Scan for the cell matching the given text and deliver its [X, Y] coordinate at center. 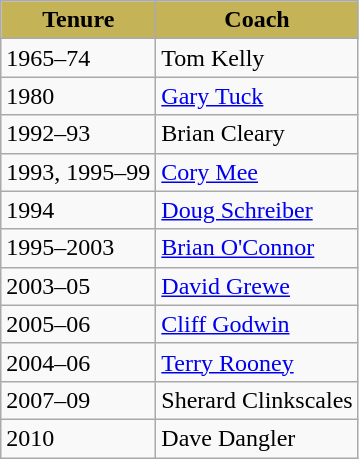
1992–93 [78, 134]
Brian O'Connor [257, 248]
2004–06 [78, 362]
Coach [257, 20]
2005–06 [78, 324]
2010 [78, 438]
Tenure [78, 20]
Brian Cleary [257, 134]
1993, 1995–99 [78, 172]
Cory Mee [257, 172]
Cliff Godwin [257, 324]
Terry Rooney [257, 362]
Tom Kelly [257, 58]
2003–05 [78, 286]
1995–2003 [78, 248]
Doug Schreiber [257, 210]
1994 [78, 210]
2007–09 [78, 400]
Gary Tuck [257, 96]
1980 [78, 96]
1965–74 [78, 58]
David Grewe [257, 286]
Sherard Clinkscales [257, 400]
Dave Dangler [257, 438]
